Provide the (X, Y) coordinate of the cell's center where the given text is located.  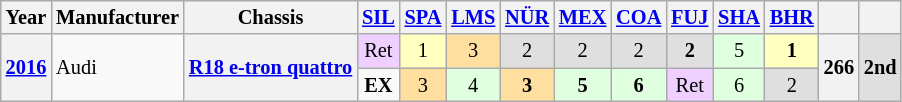
266 (839, 68)
Year (26, 17)
4 (473, 85)
LMS (473, 17)
Chassis (270, 17)
2nd (880, 68)
FUJ (690, 17)
BHR (792, 17)
R18 e-tron quattro (270, 68)
EX (378, 85)
NÜR (527, 17)
Manufacturer (118, 17)
COA (638, 17)
SPA (424, 17)
MEX (582, 17)
2016 (26, 68)
SHA (739, 17)
SIL (378, 17)
Audi (118, 68)
